Search for the cell housing the specified text and yield its (x, y) center coordinate. 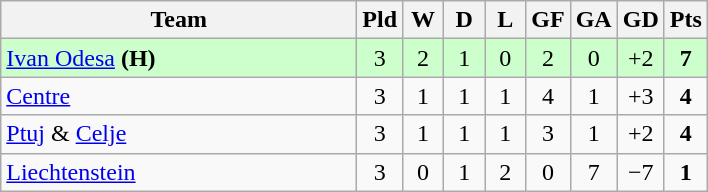
GA (594, 20)
GF (548, 20)
Centre (179, 96)
Ptuj & Celje (179, 134)
Pld (380, 20)
Ivan Odesa (H) (179, 58)
−7 (640, 172)
L (506, 20)
Team (179, 20)
GD (640, 20)
Pts (686, 20)
Liechtenstein (179, 172)
W (424, 20)
D (464, 20)
+3 (640, 96)
